Determine the [X, Y] coordinate at the center of the cell enclosing the given text.  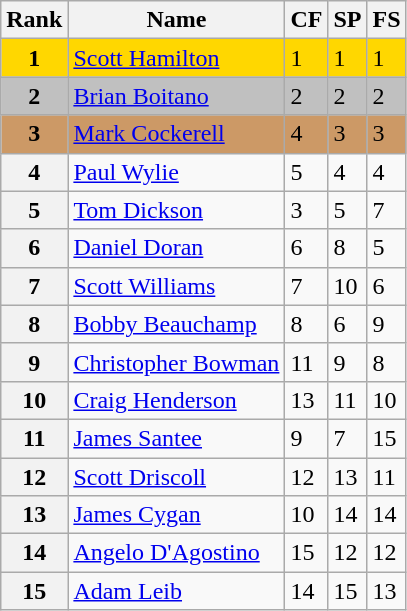
Tom Dickson [176, 210]
Rank [34, 20]
Mark Cockerell [176, 134]
FS [386, 20]
Brian Boitano [176, 96]
Scott Williams [176, 286]
CF [306, 20]
Scott Hamilton [176, 58]
Christopher Bowman [176, 362]
Adam Leib [176, 591]
Bobby Beauchamp [176, 324]
Daniel Doran [176, 248]
SP [348, 20]
Scott Driscoll [176, 477]
Angelo D'Agostino [176, 553]
Craig Henderson [176, 400]
Paul Wylie [176, 172]
James Cygan [176, 515]
James Santee [176, 438]
Name [176, 20]
